Determine the [X, Y] coordinate at the center of the cell enclosing the given text.  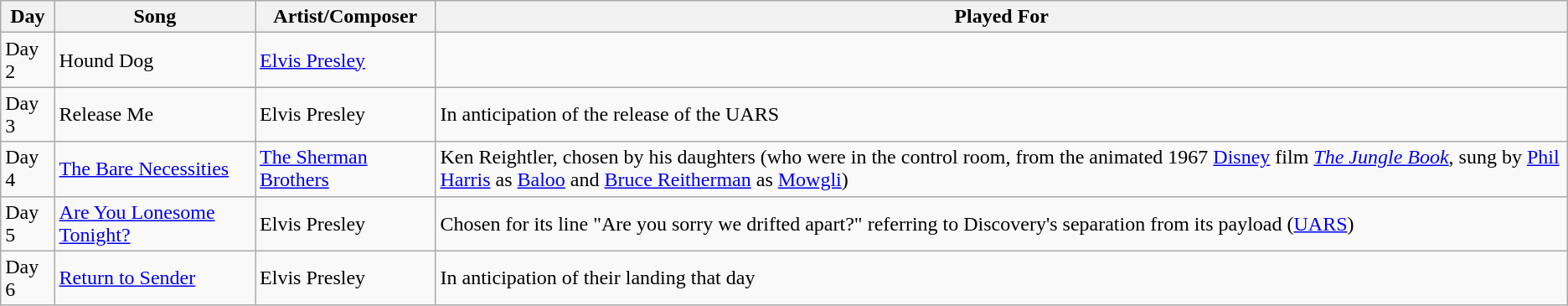
Return to Sender [155, 278]
Day 3 [28, 114]
Artist/Composer [345, 17]
Day [28, 17]
Release Me [155, 114]
The Bare Necessities [155, 169]
Are You Lonesome Tonight? [155, 223]
Day 6 [28, 278]
In anticipation of the release of the UARS [1002, 114]
Song [155, 17]
Chosen for its line "Are you sorry we drifted apart?" referring to Discovery's separation from its payload (UARS) [1002, 223]
Day 2 [28, 60]
Hound Dog [155, 60]
Day 4 [28, 169]
Played For [1002, 17]
The Sherman Brothers [345, 169]
Day 5 [28, 223]
In anticipation of their landing that day [1002, 278]
